Identify which cell holds the provided text, then report its [x, y] central coordinate. 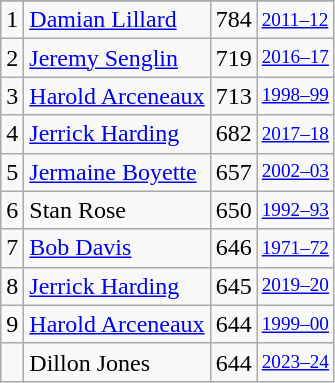
2 [12, 58]
2023–24 [295, 362]
Jermaine Boyette [117, 172]
784 [234, 20]
713 [234, 96]
Damian Lillard [117, 20]
6 [12, 210]
719 [234, 58]
1999–00 [295, 324]
Bob Davis [117, 248]
8 [12, 286]
1992–93 [295, 210]
3 [12, 96]
1 [12, 20]
9 [12, 324]
2011–12 [295, 20]
1971–72 [295, 248]
650 [234, 210]
2017–18 [295, 134]
646 [234, 248]
645 [234, 286]
Jeremy Senglin [117, 58]
2019–20 [295, 286]
5 [12, 172]
2016–17 [295, 58]
1998–99 [295, 96]
682 [234, 134]
657 [234, 172]
7 [12, 248]
Dillon Jones [117, 362]
2002–03 [295, 172]
Stan Rose [117, 210]
4 [12, 134]
